Return the (x, y) coordinate for the center point of the cell that contains the specified text.  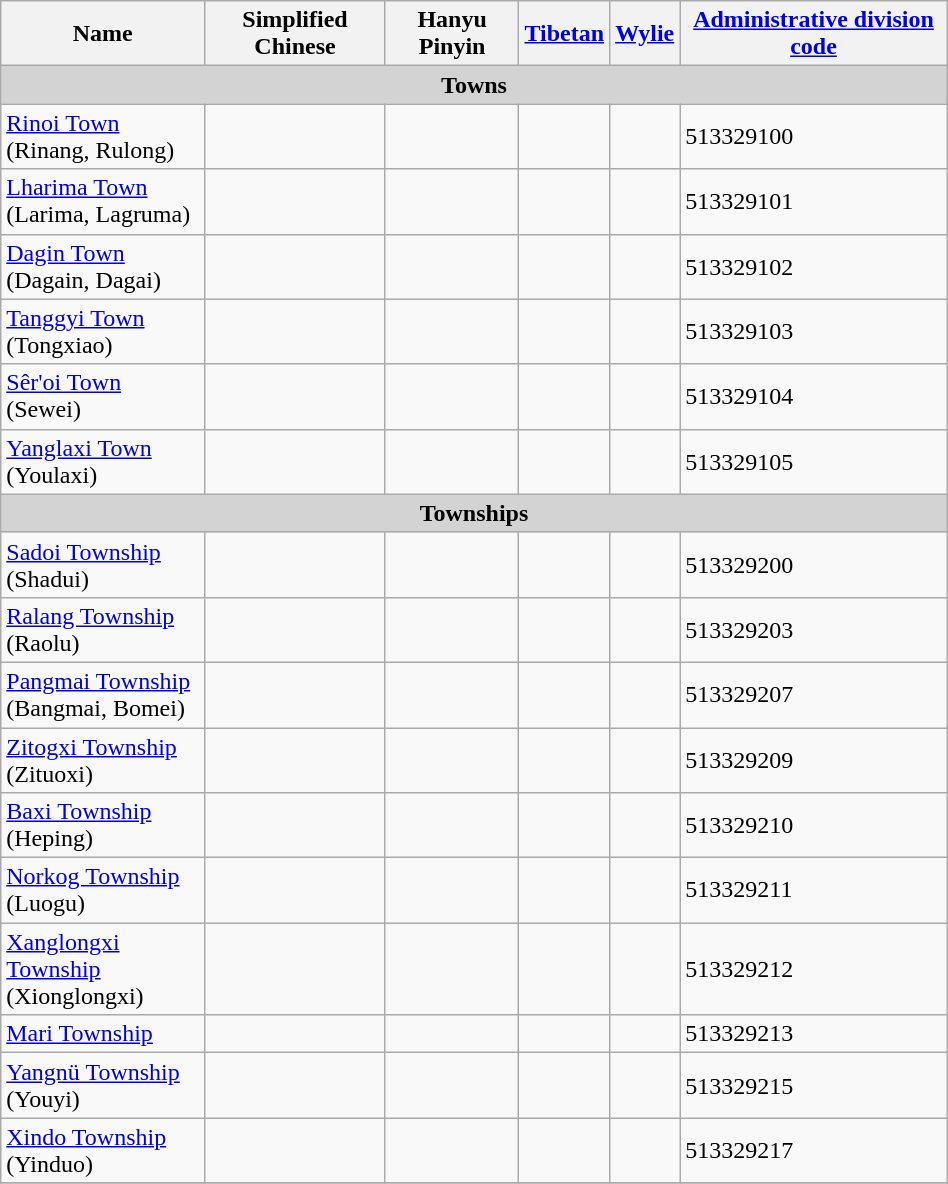
513329209 (814, 760)
Name (103, 34)
513329101 (814, 202)
513329211 (814, 890)
Norkog Township(Luogu) (103, 890)
Sadoi Township(Shadui) (103, 564)
Mari Township (103, 1034)
Hanyu Pinyin (452, 34)
Simplified Chinese (295, 34)
Zitogxi Township(Zituoxi) (103, 760)
Tibetan (564, 34)
Pangmai Township(Bangmai, Bomei) (103, 694)
513329217 (814, 1150)
513329215 (814, 1086)
513329200 (814, 564)
Ralang Township(Raolu) (103, 630)
513329104 (814, 396)
513329212 (814, 969)
Tanggyi Town(Tongxiao) (103, 332)
513329103 (814, 332)
Xindo Township(Yinduo) (103, 1150)
513329207 (814, 694)
Dagin Town(Dagain, Dagai) (103, 266)
513329100 (814, 136)
513329102 (814, 266)
513329210 (814, 826)
Towns (474, 85)
Yanglaxi Town(Youlaxi) (103, 462)
Wylie (645, 34)
513329203 (814, 630)
Yangnü Township(Youyi) (103, 1086)
Xanglongxi Township(Xionglongxi) (103, 969)
Baxi Township(Heping) (103, 826)
Sêr'oi Town(Sewei) (103, 396)
Administrative division code (814, 34)
Rinoi Town(Rinang, Rulong) (103, 136)
513329105 (814, 462)
Townships (474, 513)
Lharima Town(Larima, Lagruma) (103, 202)
513329213 (814, 1034)
